Determine the [x, y] coordinate at the center of the cell enclosing the given text.  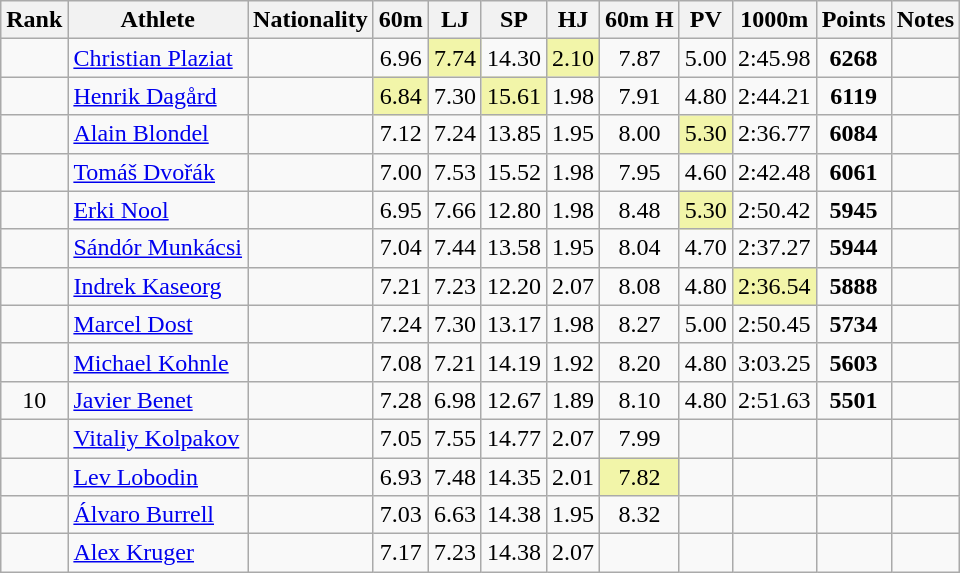
6.95 [400, 210]
Javier Benet [158, 400]
2:45.98 [774, 58]
7.12 [400, 134]
Erki Nool [158, 210]
7.53 [454, 172]
Lev Lobodin [158, 477]
LJ [454, 20]
Vitaliy Kolpakov [158, 438]
12.20 [514, 286]
Alex Kruger [158, 553]
6.93 [400, 477]
Michael Kohnle [158, 362]
7.87 [640, 58]
7.91 [640, 96]
7.55 [454, 438]
14.19 [514, 362]
PV [706, 20]
13.17 [514, 324]
2:50.45 [774, 324]
8.27 [640, 324]
Alain Blondel [158, 134]
7.99 [640, 438]
1.92 [572, 362]
10 [34, 400]
Álvaro Burrell [158, 515]
6.63 [454, 515]
7.08 [400, 362]
8.08 [640, 286]
8.00 [640, 134]
5944 [854, 248]
14.35 [514, 477]
Sándór Munkácsi [158, 248]
7.05 [400, 438]
2.01 [572, 477]
12.67 [514, 400]
Nationality [311, 20]
14.77 [514, 438]
12.80 [514, 210]
2:37.27 [774, 248]
6.98 [454, 400]
2:51.63 [774, 400]
13.58 [514, 248]
7.28 [400, 400]
Athlete [158, 20]
6.96 [400, 58]
2:44.21 [774, 96]
5888 [854, 286]
8.32 [640, 515]
7.82 [640, 477]
6268 [854, 58]
4.60 [706, 172]
60m H [640, 20]
1.89 [572, 400]
8.04 [640, 248]
2:36.77 [774, 134]
7.03 [400, 515]
2:36.54 [774, 286]
4.70 [706, 248]
7.04 [400, 248]
6084 [854, 134]
Rank [34, 20]
Christian Plaziat [158, 58]
2:42.48 [774, 172]
Tomáš Dvořák [158, 172]
8.48 [640, 210]
7.17 [400, 553]
Henrik Dagård [158, 96]
SP [514, 20]
Marcel Dost [158, 324]
8.10 [640, 400]
7.95 [640, 172]
5501 [854, 400]
6061 [854, 172]
Notes [925, 20]
14.30 [514, 58]
8.20 [640, 362]
1000m [774, 20]
6119 [854, 96]
Points [854, 20]
HJ [572, 20]
7.74 [454, 58]
5945 [854, 210]
5603 [854, 362]
60m [400, 20]
5734 [854, 324]
15.61 [514, 96]
7.44 [454, 248]
2:50.42 [774, 210]
13.85 [514, 134]
3:03.25 [774, 362]
Indrek Kaseorg [158, 286]
7.48 [454, 477]
7.66 [454, 210]
2.10 [572, 58]
7.00 [400, 172]
15.52 [514, 172]
6.84 [400, 96]
